Return [X, Y] of the center of cell containing provided text 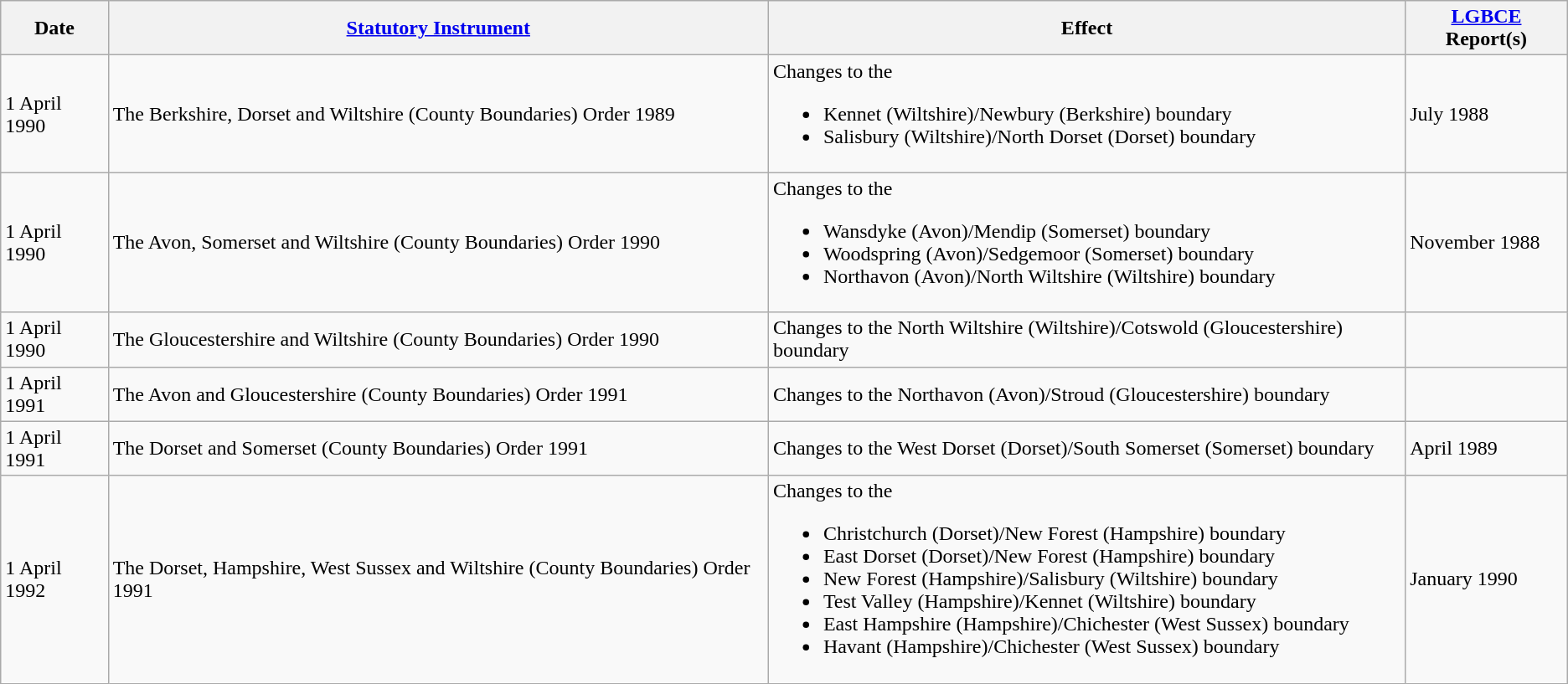
July 1988 [1487, 114]
The Dorset and Somerset (County Boundaries) Order 1991 [438, 449]
The Berkshire, Dorset and Wiltshire (County Boundaries) Order 1989 [438, 114]
Changes to the Northavon (Avon)/Stroud (Gloucestershire) boundary [1086, 393]
Date [54, 28]
Effect [1086, 28]
Changes to the West Dorset (Dorset)/South Somerset (Somerset) boundary [1086, 449]
Changes to theKennet (Wiltshire)/Newbury (Berkshire) boundarySalisbury (Wiltshire)/North Dorset (Dorset) boundary [1086, 114]
The Dorset, Hampshire, West Sussex and Wiltshire (County Boundaries) Order 1991 [438, 579]
1 April 1992 [54, 579]
Changes to the North Wiltshire (Wiltshire)/Cotswold (Gloucestershire) boundary [1086, 340]
The Avon, Somerset and Wiltshire (County Boundaries) Order 1990 [438, 243]
January 1990 [1487, 579]
April 1989 [1487, 449]
The Gloucestershire and Wiltshire (County Boundaries) Order 1990 [438, 340]
The Avon and Gloucestershire (County Boundaries) Order 1991 [438, 393]
Statutory Instrument [438, 28]
LGBCE Report(s) [1487, 28]
November 1988 [1487, 243]
